For the text-containing cell, return its midpoint in (X, Y) coordinate format. 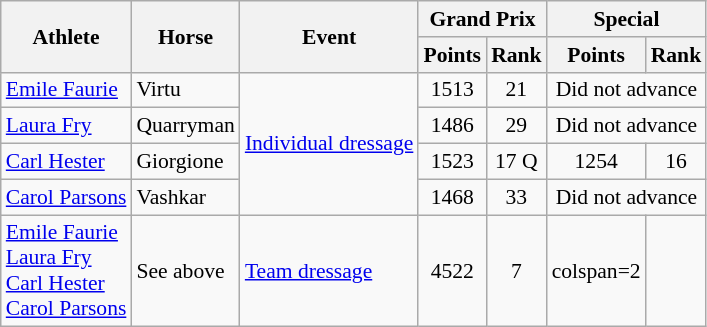
29 (516, 126)
4522 (452, 271)
Quarryman (185, 126)
See above (185, 271)
Special (627, 19)
21 (516, 90)
1523 (452, 162)
Emile FaurieLaura FryCarl HesterCarol Parsons (66, 271)
Grand Prix (482, 19)
Horse (185, 36)
Carol Parsons (66, 197)
1486 (452, 126)
7 (516, 271)
Carl Hester (66, 162)
1468 (452, 197)
Event (330, 36)
Emile Faurie (66, 90)
Laura Fry (66, 126)
33 (516, 197)
colspan=2 (596, 271)
Virtu (185, 90)
16 (676, 162)
Vashkar (185, 197)
Individual dressage (330, 143)
1254 (596, 162)
1513 (452, 90)
Giorgione (185, 162)
Team dressage (330, 271)
Athlete (66, 36)
17 Q (516, 162)
